Locate the cell with the specified text and output its [x, y] center coordinate. 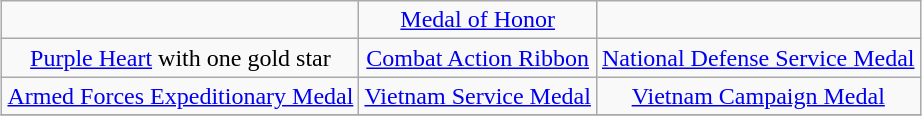
Combat Action Ribbon [478, 58]
Armed Forces Expeditionary Medal [180, 96]
Purple Heart with one gold star [180, 58]
Vietnam Campaign Medal [758, 96]
Medal of Honor [478, 20]
National Defense Service Medal [758, 58]
Vietnam Service Medal [478, 96]
